From the cell containing the given text, extract its center point as [x, y] coordinate. 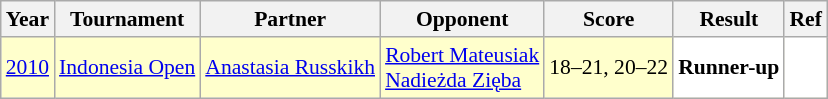
Result [728, 19]
Runner-up [728, 68]
Robert Mateusiak Nadieżda Zięba [462, 68]
2010 [28, 68]
Partner [290, 19]
Tournament [127, 19]
Indonesia Open [127, 68]
Score [608, 19]
Ref [805, 19]
Year [28, 19]
Opponent [462, 19]
18–21, 20–22 [608, 68]
Anastasia Russkikh [290, 68]
